Locate the cell with the specified text and output its (x, y) center coordinate. 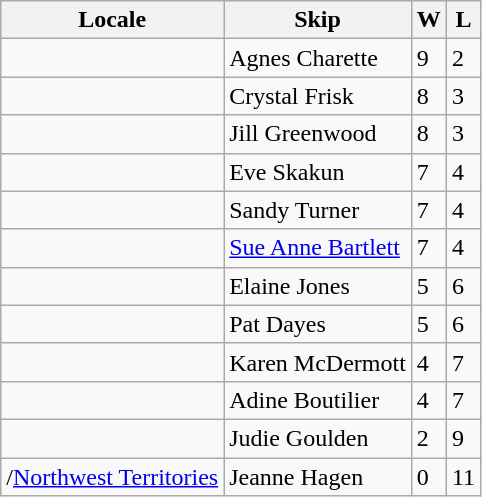
Judie Goulden (318, 438)
Sandy Turner (318, 210)
Jeanne Hagen (318, 477)
Adine Boutilier (318, 400)
Pat Dayes (318, 324)
Elaine Jones (318, 286)
Skip (318, 20)
Jill Greenwood (318, 134)
Crystal Frisk (318, 96)
W (428, 20)
Sue Anne Bartlett (318, 248)
L (463, 20)
Karen McDermott (318, 362)
11 (463, 477)
Eve Skakun (318, 172)
0 (428, 477)
Agnes Charette (318, 58)
Locale (112, 20)
/Northwest Territories (112, 477)
